Output the (x, y) coordinate of the center of the cell containing the given text.  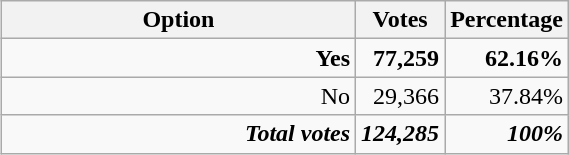
62.16% (507, 58)
37.84% (507, 96)
Votes (400, 20)
Option (178, 20)
29,366 (400, 96)
100% (507, 134)
Total votes (178, 134)
Percentage (507, 20)
77,259 (400, 58)
No (178, 96)
124,285 (400, 134)
Yes (178, 58)
